For the text-containing cell, return its midpoint in (x, y) coordinate format. 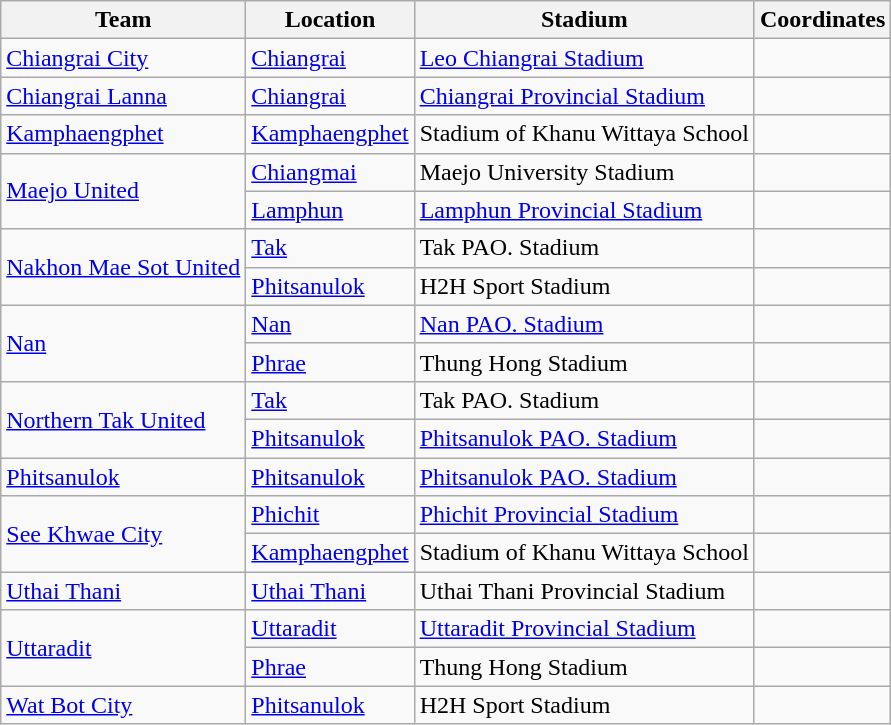
Chiangrai Lanna (124, 96)
Coordinates (822, 20)
Northern Tak United (124, 419)
Uttaradit Provincial Stadium (584, 629)
Stadium (584, 20)
Lamphun (330, 210)
Phichit Provincial Stadium (584, 515)
Chiangrai City (124, 58)
Maejo United (124, 191)
Nan PAO. Stadium (584, 324)
Lamphun Provincial Stadium (584, 210)
Team (124, 20)
Uthai Thani Provincial Stadium (584, 591)
Wat Bot City (124, 705)
Chiangrai Provincial Stadium (584, 96)
Maejo University Stadium (584, 172)
Chiangmai (330, 172)
See Khwae City (124, 534)
Nakhon Mae Sot United (124, 267)
Leo Chiangrai Stadium (584, 58)
Location (330, 20)
Phichit (330, 515)
